Output the [x, y] coordinate of the center of the cell containing the given text.  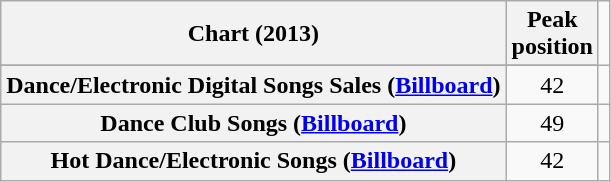
Hot Dance/Electronic Songs (Billboard) [254, 161]
Dance Club Songs (Billboard) [254, 123]
Peakposition [552, 34]
Chart (2013) [254, 34]
Dance/Electronic Digital Songs Sales (Billboard) [254, 85]
49 [552, 123]
